Provide the [x, y] coordinate of the cell's center where the given text is located.  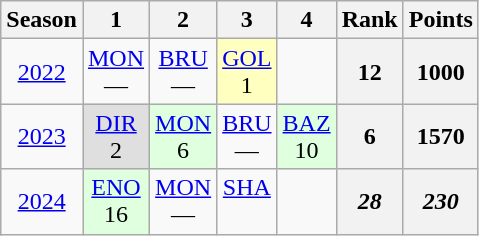
6 [370, 136]
GOL1 [247, 72]
4 [306, 20]
MON6 [184, 136]
1000 [440, 72]
ENO16 [116, 202]
2022 [42, 72]
12 [370, 72]
3 [247, 20]
230 [440, 202]
28 [370, 202]
1570 [440, 136]
Points [440, 20]
SHA [247, 202]
BAZ10 [306, 136]
2023 [42, 136]
DIR2 [116, 136]
Season [42, 20]
2024 [42, 202]
1 [116, 20]
Rank [370, 20]
2 [184, 20]
